Provide the (X, Y) coordinate of the cell's center where the given text is located.  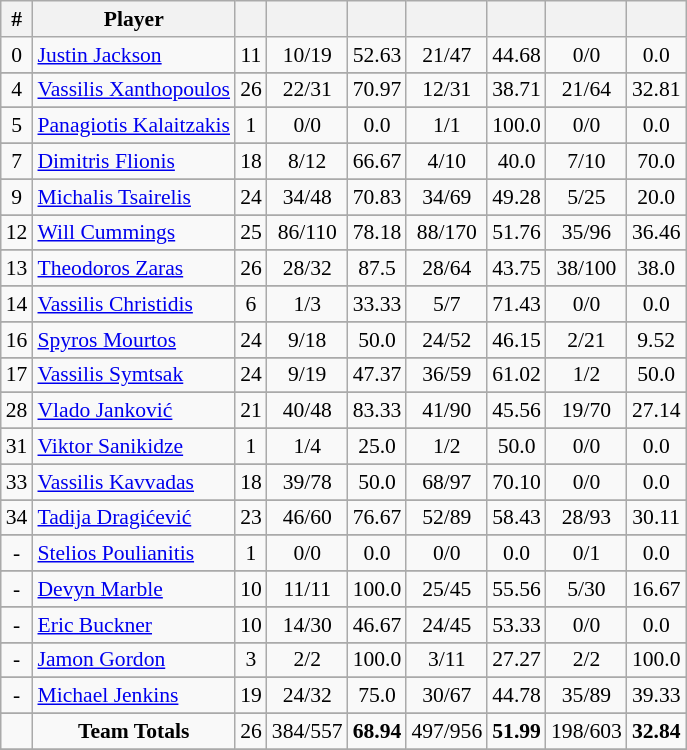
Dimitris Flionis (134, 162)
46.67 (378, 625)
Will Cummings (134, 233)
76.67 (378, 518)
0 (17, 55)
17 (17, 375)
33 (17, 482)
20.0 (656, 197)
30/67 (446, 696)
38.71 (516, 90)
0/1 (586, 554)
1/3 (308, 304)
32.81 (656, 90)
66.67 (378, 162)
61.02 (516, 375)
Michalis Tsairelis (134, 197)
22/31 (308, 90)
70.97 (378, 90)
35/96 (586, 233)
36/59 (446, 375)
44.78 (516, 696)
9.52 (656, 340)
7 (17, 162)
28/32 (308, 269)
6 (251, 304)
87.5 (378, 269)
Panagiotis Kalaitzakis (134, 126)
198/603 (586, 732)
19 (251, 696)
71.43 (516, 304)
21/47 (446, 55)
55.56 (516, 589)
Justin Jackson (134, 55)
8/12 (308, 162)
9/18 (308, 340)
24/52 (446, 340)
Spyros Mourtos (134, 340)
51.99 (516, 732)
Vassilis Kavvadas (134, 482)
Tadija Dragićević (134, 518)
Team Totals (134, 732)
9/19 (308, 375)
384/557 (308, 732)
11/11 (308, 589)
19/70 (586, 411)
53.33 (516, 625)
28 (17, 411)
34/69 (446, 197)
39.33 (656, 696)
68/97 (446, 482)
34/48 (308, 197)
13 (17, 269)
Vassilis Christidis (134, 304)
51.76 (516, 233)
43.75 (516, 269)
9 (17, 197)
11 (251, 55)
32.84 (656, 732)
46/60 (308, 518)
86/110 (308, 233)
45.56 (516, 411)
5 (17, 126)
25 (251, 233)
16.67 (656, 589)
5/25 (586, 197)
40.0 (516, 162)
5/7 (446, 304)
12/31 (446, 90)
38.0 (656, 269)
Devyn Marble (134, 589)
41/90 (446, 411)
7/10 (586, 162)
47.37 (378, 375)
Vassilis Xanthopoulos (134, 90)
4/10 (446, 162)
Stelios Poulianitis (134, 554)
Vlado Janković (134, 411)
Theodoros Zaras (134, 269)
14/30 (308, 625)
30.11 (656, 518)
58.43 (516, 518)
23 (251, 518)
49.28 (516, 197)
68.94 (378, 732)
Player (134, 19)
52.63 (378, 55)
70.83 (378, 197)
52/89 (446, 518)
28/93 (586, 518)
Vassilis Symtsak (134, 375)
75.0 (378, 696)
Jamon Gordon (134, 660)
38/100 (586, 269)
16 (17, 340)
25/45 (446, 589)
4 (17, 90)
70.10 (516, 482)
Viktor Sanikidze (134, 447)
3/11 (446, 660)
1/1 (446, 126)
31 (17, 447)
Michael Jenkins (134, 696)
24/45 (446, 625)
2/21 (586, 340)
35/89 (586, 696)
70.0 (656, 162)
28/64 (446, 269)
78.18 (378, 233)
34 (17, 518)
88/170 (446, 233)
497/956 (446, 732)
39/78 (308, 482)
44.68 (516, 55)
27.27 (516, 660)
12 (17, 233)
25.0 (378, 447)
33.33 (378, 304)
Eric Buckner (134, 625)
3 (251, 660)
# (17, 19)
40/48 (308, 411)
83.33 (378, 411)
10/19 (308, 55)
21/64 (586, 90)
14 (17, 304)
36.46 (656, 233)
21 (251, 411)
5/30 (586, 589)
24/32 (308, 696)
46.15 (516, 340)
1/4 (308, 447)
27.14 (656, 411)
